Detect which cell encompasses the target text, then output its (X, Y) center coordinate. 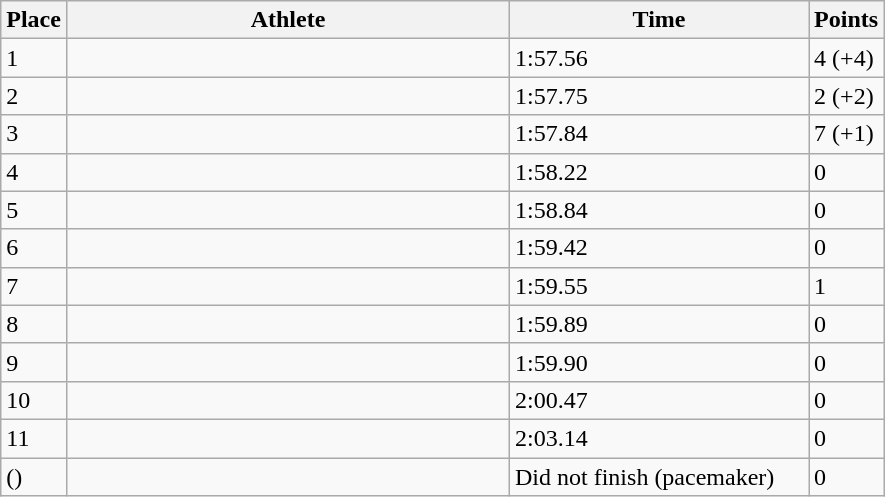
8 (34, 324)
Place (34, 20)
2:03.14 (660, 438)
4 (34, 172)
1:57.75 (660, 96)
1:59.90 (660, 362)
Did not finish (pacemaker) (660, 477)
6 (34, 248)
1:57.84 (660, 134)
7 (34, 286)
1:59.55 (660, 286)
7 (+1) (846, 134)
() (34, 477)
2 (34, 96)
1:58.84 (660, 210)
9 (34, 362)
2 (+2) (846, 96)
1:59.42 (660, 248)
10 (34, 400)
1:59.89 (660, 324)
5 (34, 210)
Points (846, 20)
1:58.22 (660, 172)
3 (34, 134)
11 (34, 438)
2:00.47 (660, 400)
Athlete (288, 20)
4 (+4) (846, 58)
1:57.56 (660, 58)
Time (660, 20)
